Locate the cell with the specified text and output its (X, Y) center coordinate. 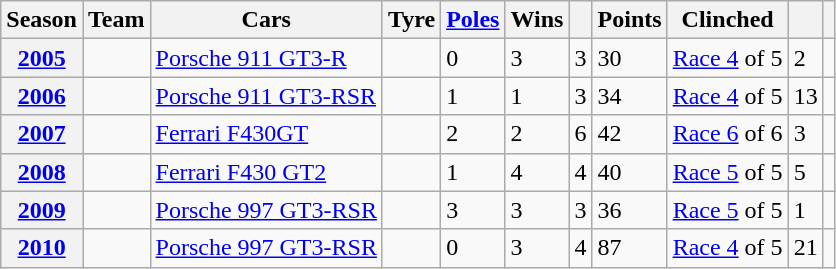
42 (630, 134)
2010 (42, 248)
40 (630, 172)
2009 (42, 210)
13 (806, 96)
5 (806, 172)
Season (42, 20)
2006 (42, 96)
Ferrari F430 GT2 (266, 172)
87 (630, 248)
Poles (473, 20)
Ferrari F430GT (266, 134)
Race 6 of 6 (728, 134)
2008 (42, 172)
Wins (537, 20)
2005 (42, 58)
Porsche 911 GT3-RSR (266, 96)
34 (630, 96)
36 (630, 210)
Cars (266, 20)
Points (630, 20)
Team (116, 20)
21 (806, 248)
Tyre (411, 20)
Porsche 911 GT3-R (266, 58)
Clinched (728, 20)
30 (630, 58)
6 (580, 134)
2007 (42, 134)
